Find where the given text appears and provide that cell's center as (X, Y) coordinate. 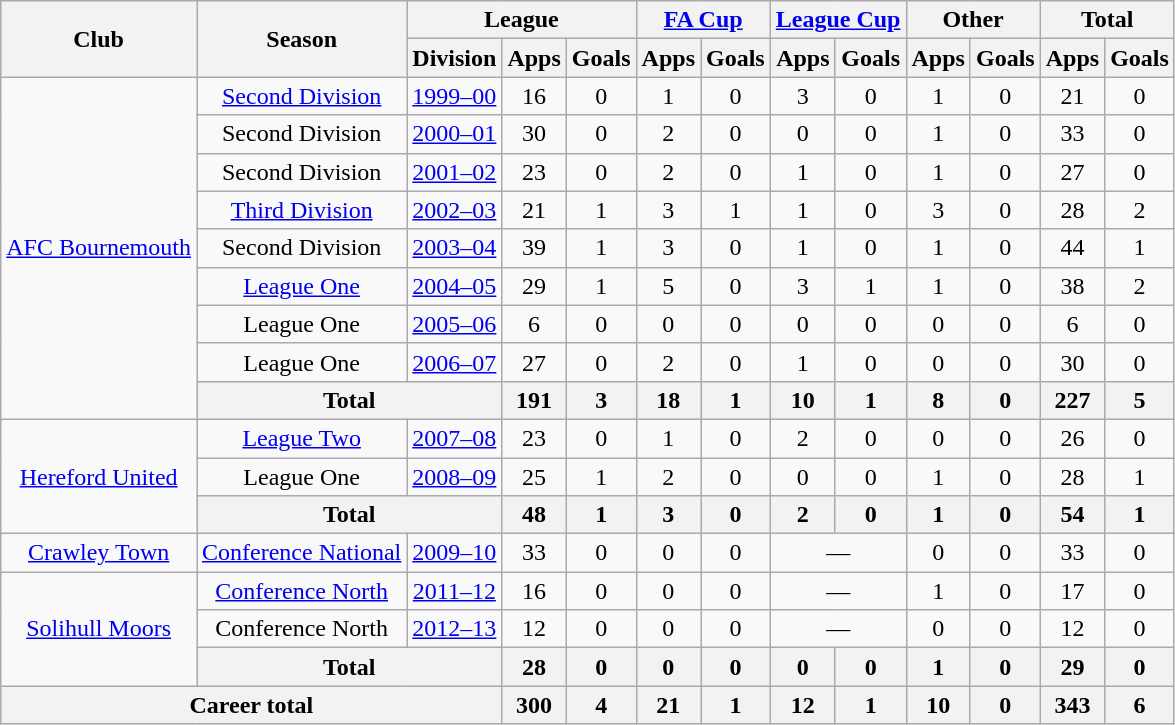
44 (1072, 248)
4 (601, 705)
2001–02 (454, 172)
25 (534, 477)
17 (1072, 591)
Crawley Town (99, 553)
2002–03 (454, 210)
Conference National (301, 553)
2011–12 (454, 591)
48 (534, 515)
2004–05 (454, 286)
League Two (301, 438)
Solihull Moors (99, 629)
1999–00 (454, 96)
FA Cup (703, 20)
191 (534, 400)
2009–10 (454, 553)
343 (1072, 705)
Season (301, 39)
300 (534, 705)
2012–13 (454, 629)
AFC Bournemouth (99, 248)
Division (454, 58)
2007–08 (454, 438)
Other (973, 20)
39 (534, 248)
54 (1072, 515)
38 (1072, 286)
Hereford United (99, 476)
2005–06 (454, 324)
Club (99, 39)
2000–01 (454, 134)
Career total (252, 705)
2003–04 (454, 248)
Third Division (301, 210)
227 (1072, 400)
League Cup (838, 20)
2008–09 (454, 477)
18 (668, 400)
8 (938, 400)
2006–07 (454, 362)
League (522, 20)
26 (1072, 438)
